Locate the cell with the specified text and output its [x, y] center coordinate. 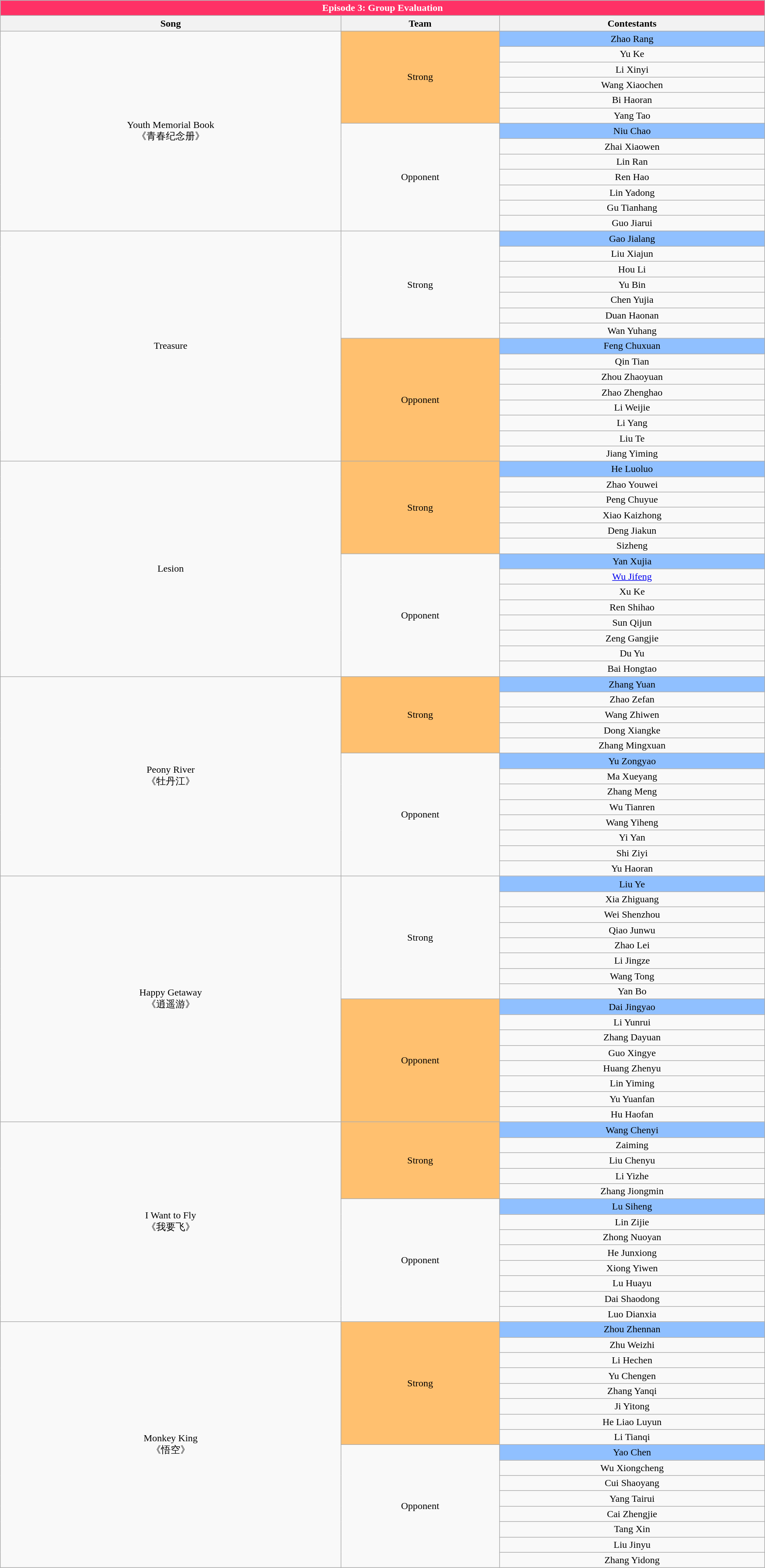
Yan Xujia [632, 561]
Jiang Yiming [632, 454]
Liu Te [632, 438]
Zhou Zhaoyuan [632, 377]
Cai Zhengjie [632, 1514]
Zhang Yanqi [632, 1391]
Lu Siheng [632, 1207]
Dai Jingyao [632, 1007]
Liu Chenyu [632, 1160]
Bi Haoran [632, 100]
Ren Shihao [632, 607]
Guo Xingye [632, 1053]
Yu Yuanfan [632, 1099]
Yu Ke [632, 54]
Episode 3: Group Evaluation [382, 8]
Guo Jiarui [632, 223]
Lin Zijie [632, 1222]
Yu Haoran [632, 868]
Du Yu [632, 653]
Dai Shaodong [632, 1299]
Luo Dianxia [632, 1314]
Wei Shenzhou [632, 914]
Lesion [171, 569]
Niu Chao [632, 131]
Wang Zhiwen [632, 715]
Liu Ye [632, 884]
Liu Jinyu [632, 1545]
Monkey King《悟空》 [171, 1444]
Huang Zhenyu [632, 1068]
Sun Qijun [632, 623]
Team [420, 23]
Zhang Yuan [632, 684]
Yu Zongyao [632, 761]
Lu Huayu [632, 1283]
Wang Xiaochen [632, 85]
Treasure [171, 346]
Contestants [632, 23]
Li Xinyi [632, 69]
Zhao Lei [632, 945]
He Liao Luyun [632, 1421]
Li Yang [632, 423]
He Junxiong [632, 1253]
Zhang Yidong [632, 1560]
Zhao Zefan [632, 700]
Wang Yiheng [632, 822]
Li Yunrui [632, 1022]
Yu Chengen [632, 1375]
Qiao Junwu [632, 930]
Hu Haofan [632, 1114]
Zaiming [632, 1145]
Zhong Nuoyan [632, 1237]
Tang Xin [632, 1529]
Shi Ziyi [632, 853]
Youth Memorial Book《青春纪念册》 [171, 131]
Peng Chuyue [632, 500]
Zhao Youwei [632, 484]
Li Yizhe [632, 1176]
Happy Getaway《逍遥游》 [171, 999]
Yang Tao [632, 115]
Zhang Meng [632, 792]
Zhao Zhenghao [632, 392]
Li Hechen [632, 1360]
Xiong Yiwen [632, 1268]
Bai Hongtao [632, 669]
Zhao Rang [632, 39]
Lin Yiming [632, 1084]
Yan Bo [632, 992]
Yang Tairui [632, 1499]
Ren Hao [632, 177]
Xiao Kaizhong [632, 515]
Ma Xueyang [632, 776]
Li Tianqi [632, 1437]
Zhu Weizhi [632, 1345]
Feng Chuxuan [632, 346]
Wu Jifeng [632, 576]
Yi Yan [632, 838]
Song [171, 23]
Deng Jiakun [632, 530]
Hou Li [632, 269]
Wu Xiongcheng [632, 1468]
Xu Ke [632, 592]
Yu Bin [632, 285]
Ji Yitong [632, 1406]
Yao Chen [632, 1453]
Wang Chenyi [632, 1130]
Sizheng [632, 546]
Peony River《牡丹江》 [171, 777]
Xia Zhiguang [632, 899]
Zhang Jiongmin [632, 1191]
Wu Tianren [632, 807]
Gu Tianhang [632, 208]
Qin Tian [632, 361]
Lin Ran [632, 161]
Li Jingze [632, 961]
Li Weijie [632, 407]
Lin Yadong [632, 193]
Zhou Zhennan [632, 1329]
He Luoluo [632, 469]
Duan Haonan [632, 315]
Wan Yuhang [632, 331]
Dong Xiangke [632, 730]
Zhang Mingxuan [632, 746]
Zeng Gangjie [632, 638]
Zhang Dayuan [632, 1038]
Zhai Xiaowen [632, 146]
Chen Yujia [632, 300]
Gao Jialang [632, 239]
I Want to Fly《我要飞》 [171, 1222]
Liu Xiajun [632, 254]
Wang Tong [632, 976]
Cui Shaoyang [632, 1483]
